Extract the (x, y) coordinate from the center of the cell holding the provided text.  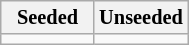
Unseeded (140, 17)
Seeded (48, 17)
